Pinpoint the cell where the given text exists, returning its [x, y] midpoint coordinate. 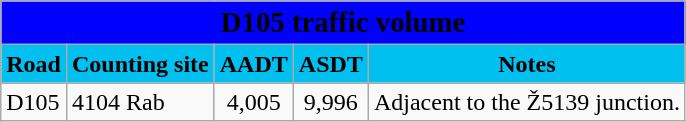
ASDT [330, 64]
AADT [254, 64]
Adjacent to the Ž5139 junction. [526, 102]
Road [34, 64]
D105 [34, 102]
4104 Rab [140, 102]
D105 traffic volume [344, 23]
4,005 [254, 102]
Counting site [140, 64]
Notes [526, 64]
9,996 [330, 102]
